Extract the [X, Y] coordinate from the center of the cell holding the provided text.  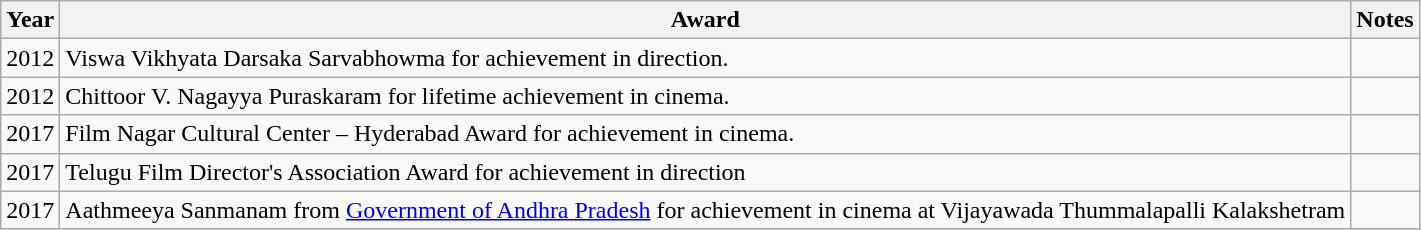
Aathmeeya Sanmanam from Government of Andhra Pradesh for achievement in cinema at Vijayawada Thummalapalli Kalakshetram [706, 210]
Award [706, 20]
Viswa Vikhyata Darsaka Sarvabhowma for achievement in direction. [706, 58]
Year [30, 20]
Chittoor V. Nagayya Puraskaram for lifetime achievement in cinema. [706, 96]
Film Nagar Cultural Center – Hyderabad Award for achievement in cinema. [706, 134]
Notes [1385, 20]
Telugu Film Director's Association Award for achievement in direction [706, 172]
